Return [X, Y] of the center of cell containing provided text 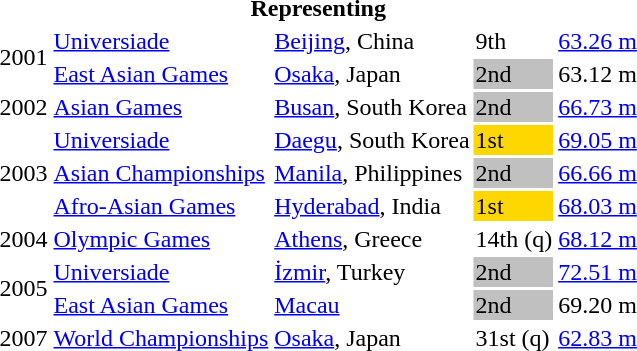
İzmir, Turkey [372, 272]
Asian Championships [161, 173]
Daegu, South Korea [372, 140]
Asian Games [161, 107]
Manila, Philippines [372, 173]
Busan, South Korea [372, 107]
Beijing, China [372, 41]
Athens, Greece [372, 239]
Macau [372, 305]
Olympic Games [161, 239]
Osaka, Japan [372, 74]
Hyderabad, India [372, 206]
14th (q) [514, 239]
Afro-Asian Games [161, 206]
9th [514, 41]
